Provide the (x, y) coordinate of the cell's center where the given text is located.  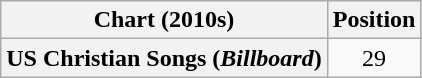
Chart (2010s) (164, 20)
US Christian Songs (Billboard) (164, 58)
29 (374, 58)
Position (374, 20)
